Scan for the cell matching the given text and deliver its (x, y) coordinate at center. 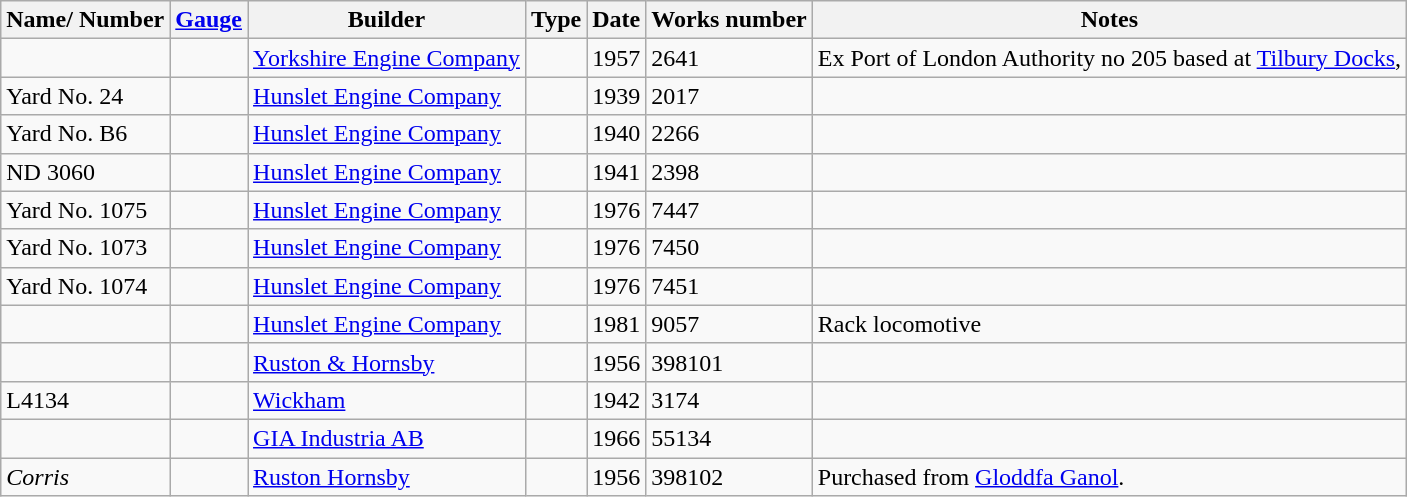
GIA Industria AB (387, 438)
Type (556, 20)
1939 (616, 96)
398101 (729, 362)
1940 (616, 134)
Yard No. 1075 (86, 210)
7447 (729, 210)
9057 (729, 324)
Purchased from Gloddfa Ganol. (1109, 477)
Corris (86, 477)
1942 (616, 400)
Yard No. 1073 (86, 248)
Date (616, 20)
Works number (729, 20)
ND 3060 (86, 172)
1941 (616, 172)
Yorkshire Engine Company (387, 58)
398102 (729, 477)
Yard No. 1074 (86, 286)
1966 (616, 438)
2398 (729, 172)
Rack locomotive (1109, 324)
L4134 (86, 400)
Ruston & Hornsby (387, 362)
2641 (729, 58)
7450 (729, 248)
7451 (729, 286)
1957 (616, 58)
Name/ Number (86, 20)
Builder (387, 20)
Notes (1109, 20)
Ex Port of London Authority no 205 based at Tilbury Docks, (1109, 58)
Yard No. 24 (86, 96)
Ruston Hornsby (387, 477)
2017 (729, 96)
1981 (616, 324)
Gauge (209, 20)
3174 (729, 400)
55134 (729, 438)
2266 (729, 134)
Yard No. B6 (86, 134)
Wickham (387, 400)
